Identify which cell holds the provided text, then report its (X, Y) central coordinate. 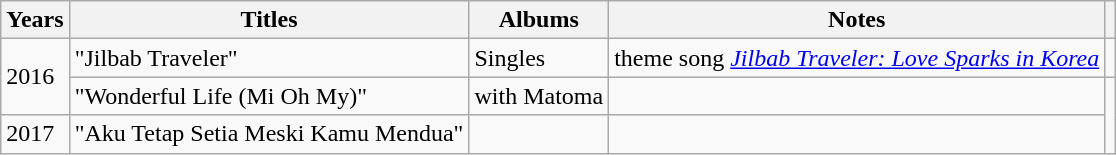
Titles (269, 20)
Singles (539, 58)
with Matoma (539, 96)
2016 (35, 77)
2017 (35, 134)
"Aku Tetap Setia Meski Kamu Mendua" (269, 134)
Years (35, 20)
Notes (857, 20)
Albums (539, 20)
"Wonderful Life (Mi Oh My)" (269, 96)
"Jilbab Traveler" (269, 58)
theme song Jilbab Traveler: Love Sparks in Korea (857, 58)
